Search for the cell housing the specified text and yield its [x, y] center coordinate. 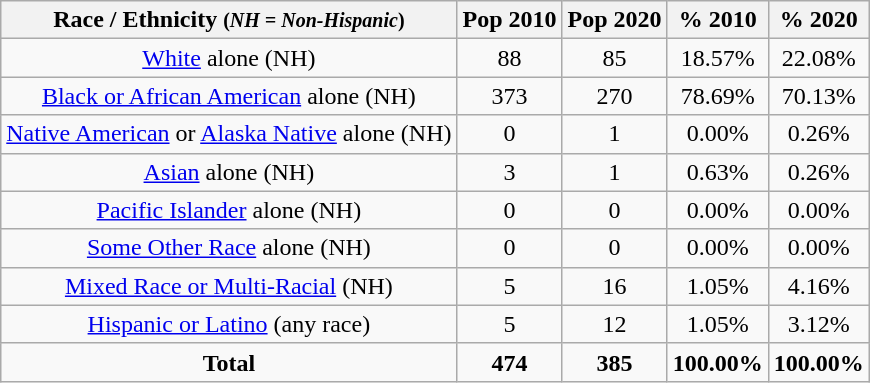
Hispanic or Latino (any race) [229, 324]
% 2020 [818, 20]
3 [510, 172]
18.57% [718, 58]
12 [614, 324]
4.16% [818, 286]
22.08% [818, 58]
Total [229, 362]
70.13% [818, 96]
% 2010 [718, 20]
373 [510, 96]
Pacific Islander alone (NH) [229, 210]
Pop 2010 [510, 20]
Mixed Race or Multi-Racial (NH) [229, 286]
White alone (NH) [229, 58]
Some Other Race alone (NH) [229, 248]
78.69% [718, 96]
16 [614, 286]
270 [614, 96]
Native American or Alaska Native alone (NH) [229, 134]
Black or African American alone (NH) [229, 96]
85 [614, 58]
88 [510, 58]
Race / Ethnicity (NH = Non-Hispanic) [229, 20]
Asian alone (NH) [229, 172]
3.12% [818, 324]
385 [614, 362]
474 [510, 362]
Pop 2020 [614, 20]
0.63% [718, 172]
